Find where the given text appears and provide that cell's center as [X, Y] coordinate. 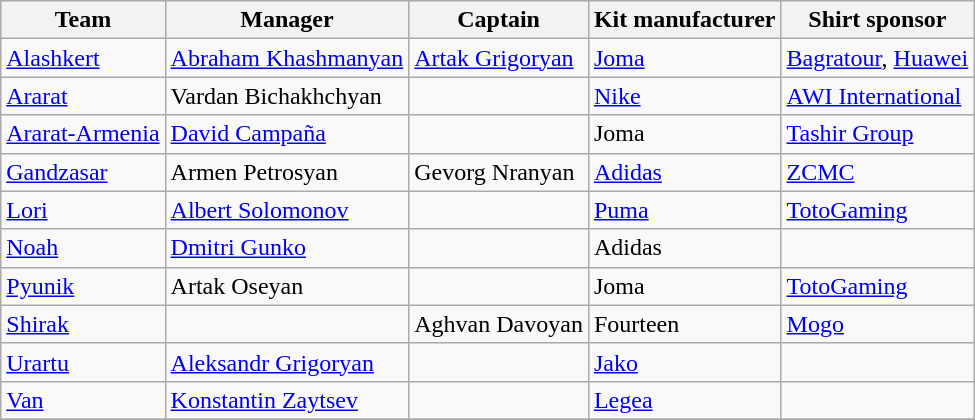
Bagratour, Huawei [878, 58]
ZCMC [878, 172]
Gandzasar [83, 172]
Gevorg Nranyan [499, 172]
Nike [684, 96]
AWI International [878, 96]
Tashir Group [878, 134]
Konstantin Zaytsev [287, 400]
Ararat-Armenia [83, 134]
Artak Grigoryan [499, 58]
Shirt sponsor [878, 20]
Armen Petrosyan [287, 172]
Albert Solomonov [287, 210]
Shirak [83, 324]
Puma [684, 210]
Kit manufacturer [684, 20]
Jako [684, 362]
Mogo [878, 324]
Manager [287, 20]
Aleksandr Grigoryan [287, 362]
Dmitri Gunko [287, 248]
Pyunik [83, 286]
Alashkert [83, 58]
Ararat [83, 96]
Aghvan Davoyan [499, 324]
Noah [83, 248]
Artak Oseyan [287, 286]
David Campaña [287, 134]
Legea [684, 400]
Vardan Bichakhchyan [287, 96]
Urartu [83, 362]
Team [83, 20]
Fourteen [684, 324]
Abraham Khashmanyan [287, 58]
Captain [499, 20]
Van [83, 400]
Lori [83, 210]
